Return (X, Y) of the center of cell containing provided text 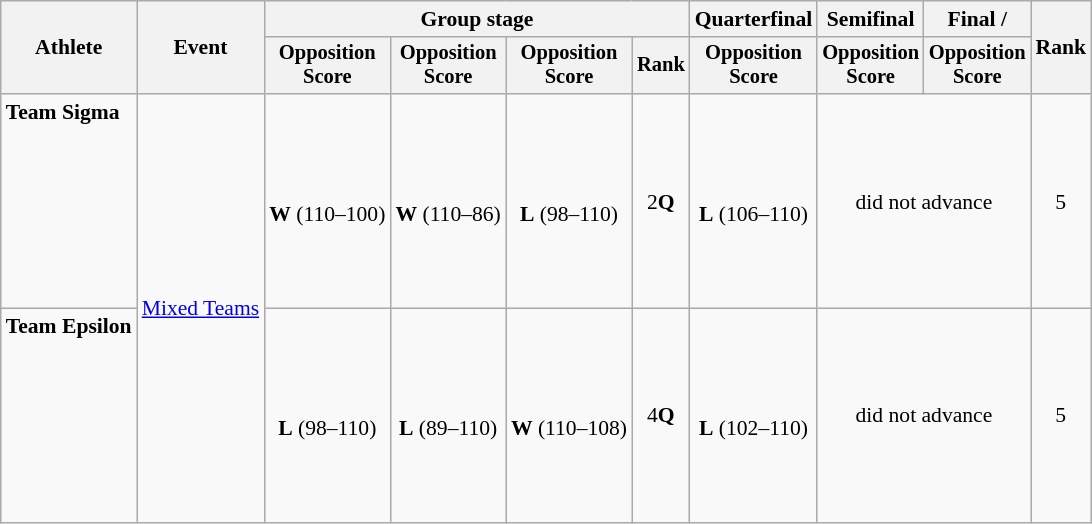
L (102–110) (754, 416)
Semifinal (870, 19)
Team Epsilon (69, 416)
Athlete (69, 48)
Group stage (477, 19)
Final / (978, 19)
Team Sigma (69, 201)
W (110–108) (569, 416)
W (110–86) (448, 201)
2Q (661, 201)
Event (201, 48)
L (106–110) (754, 201)
L (89–110) (448, 416)
Mixed Teams (201, 308)
Quarterfinal (754, 19)
4Q (661, 416)
W (110–100) (327, 201)
